Return [x, y] of the center of cell containing provided text 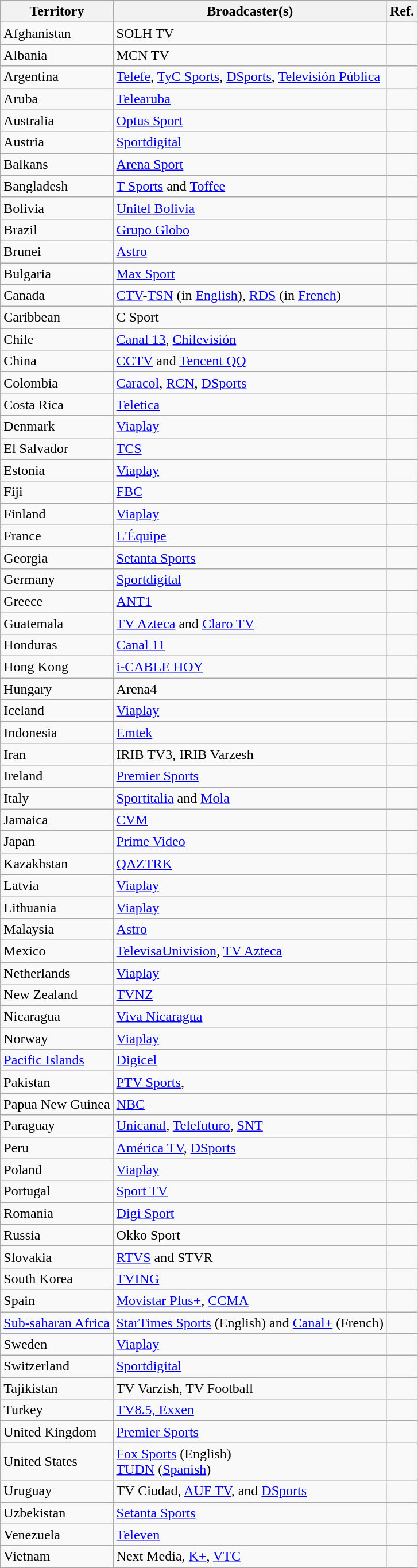
TV Ciudad, AUF TV, and DSports [250, 1491]
Costa Rica [57, 405]
SOLH TV [250, 33]
Broadcaster(s) [250, 11]
El Salvador [57, 448]
Prime Video [250, 842]
Sport TV [250, 1191]
T Sports and Toffee [250, 186]
L'Équipe [250, 536]
NBC [250, 1104]
Hong Kong [57, 667]
New Zealand [57, 995]
United Kingdom [57, 1432]
Hungary [57, 689]
CTV-TSN (in English), RDS (in French) [250, 296]
Russia [57, 1235]
Unicanal, Telefuturo, SNT [250, 1126]
Indonesia [57, 733]
Teletica [250, 405]
Argentina [57, 77]
Sweden [57, 1345]
Austria [57, 142]
Digicel [250, 1060]
Venezuela [57, 1535]
Bulgaria [57, 274]
Lithuania [57, 907]
Jamaica [57, 820]
Arena4 [250, 689]
Italy [57, 798]
ANT1 [250, 601]
Denmark [57, 427]
Switzerland [57, 1366]
Portugal [57, 1191]
Uzbekistan [57, 1513]
Max Sport [250, 274]
i-CABLE HOY [250, 667]
Mexico [57, 951]
CVM [250, 820]
Optus Sport [250, 121]
Poland [57, 1170]
Japan [57, 842]
Uruguay [57, 1491]
Iceland [57, 711]
China [57, 361]
Aruba [57, 99]
Territory [57, 11]
IRIB TV3, IRIB Varzesh [250, 754]
TVING [250, 1279]
Ireland [57, 776]
Bolivia [57, 208]
Okko Sport [250, 1235]
United States [57, 1462]
Norway [57, 1039]
Sub-saharan Africa [57, 1322]
Caribbean [57, 318]
Telefe, TyC Sports, DSports, Televisión Pública [250, 77]
StarTimes Sports (English) and Canal+ (French) [250, 1322]
Turkey [57, 1410]
Iran [57, 754]
Colombia [57, 383]
Brunei [57, 251]
Australia [57, 121]
Afghanistan [57, 33]
Nicaragua [57, 1017]
Greece [57, 601]
RTVS and STVR [250, 1257]
Canal 11 [250, 645]
Televen [250, 1535]
Peru [57, 1148]
Ref. [402, 11]
Pacific Islands [57, 1060]
MCN TV [250, 55]
Georgia [57, 557]
TCS [250, 448]
Telearuba [250, 99]
Fox Sports (English)TUDN (Spanish) [250, 1462]
Germany [57, 579]
Pakistan [57, 1082]
Balkans [57, 164]
Romania [57, 1213]
FBC [250, 492]
Brazil [57, 230]
C Sport [250, 318]
Arena Sport [250, 164]
Movistar Plus+, CCMA [250, 1300]
Bangladesh [57, 186]
Honduras [57, 645]
Unitel Bolivia [250, 208]
Papua New Guinea [57, 1104]
QAZTRK [250, 864]
TV Azteca and Claro TV [250, 623]
Malaysia [57, 929]
Fiji [57, 492]
Latvia [57, 885]
PTV Sports, [250, 1082]
Canada [57, 296]
Slovakia [57, 1257]
América TV, DSports [250, 1148]
Viva Nicaragua [250, 1017]
Paraguay [57, 1126]
TV8.5, Exxen [250, 1410]
France [57, 536]
Estonia [57, 470]
Spain [57, 1300]
Sportitalia and Mola [250, 798]
Next Media, K+, VTC [250, 1557]
TelevisaUnivision, TV Azteca [250, 951]
Tajikistan [57, 1388]
Grupo Globo [250, 230]
Digi Sport [250, 1213]
TV Varzish, TV Football [250, 1388]
Chile [57, 339]
Emtek [250, 733]
Guatemala [57, 623]
Canal 13, Chilevisión [250, 339]
CCTV and Tencent QQ [250, 361]
Albania [57, 55]
Netherlands [57, 973]
Kazakhstan [57, 864]
Finland [57, 514]
Caracol, RCN, DSports [250, 383]
South Korea [57, 1279]
Vietnam [57, 1557]
TVNZ [250, 995]
